Provide the (X, Y) coordinate of the cell's center where the given text is located.  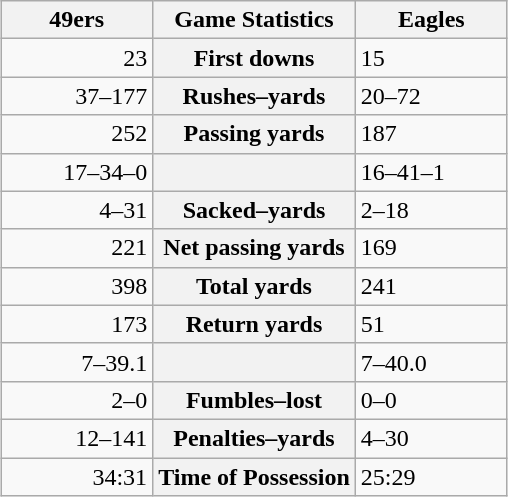
Sacked–yards (254, 210)
51 (431, 324)
2–0 (77, 400)
49ers (77, 20)
4–30 (431, 438)
Rushes–yards (254, 96)
Total yards (254, 286)
17–34–0 (77, 172)
7–40.0 (431, 362)
0–0 (431, 400)
Eagles (431, 20)
173 (77, 324)
398 (77, 286)
37–177 (77, 96)
221 (77, 248)
Net passing yards (254, 248)
252 (77, 134)
187 (431, 134)
23 (77, 58)
Penalties–yards (254, 438)
Fumbles–lost (254, 400)
16–41–1 (431, 172)
4–31 (77, 210)
34:31 (77, 477)
15 (431, 58)
2–18 (431, 210)
20–72 (431, 96)
Passing yards (254, 134)
Game Statistics (254, 20)
241 (431, 286)
169 (431, 248)
7–39.1 (77, 362)
Time of Possession (254, 477)
12–141 (77, 438)
First downs (254, 58)
Return yards (254, 324)
25:29 (431, 477)
